Determine the [X, Y] coordinate at the center of the cell enclosing the given text.  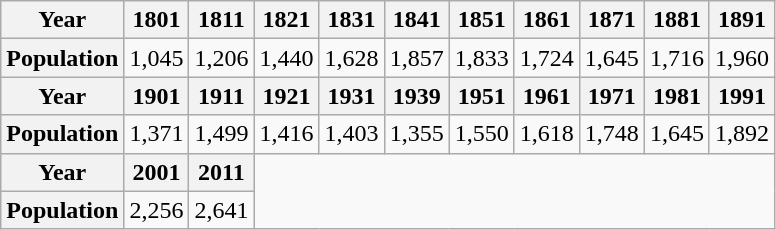
1,892 [742, 134]
2,256 [156, 210]
1,440 [286, 58]
1871 [612, 20]
1,403 [352, 134]
1,748 [612, 134]
1,618 [546, 134]
1841 [416, 20]
1801 [156, 20]
2001 [156, 172]
1,960 [742, 58]
1861 [546, 20]
1,355 [416, 134]
1981 [676, 96]
1,416 [286, 134]
1,499 [222, 134]
1881 [676, 20]
1,045 [156, 58]
1,628 [352, 58]
1,206 [222, 58]
1,550 [482, 134]
1,716 [676, 58]
1851 [482, 20]
1921 [286, 96]
1821 [286, 20]
1,857 [416, 58]
1911 [222, 96]
1991 [742, 96]
1931 [352, 96]
2011 [222, 172]
1811 [222, 20]
1,371 [156, 134]
1971 [612, 96]
1951 [482, 96]
1,833 [482, 58]
1831 [352, 20]
1961 [546, 96]
1901 [156, 96]
1,724 [546, 58]
1939 [416, 96]
1891 [742, 20]
2,641 [222, 210]
